From the cell containing the given text, extract its center point as (x, y) coordinate. 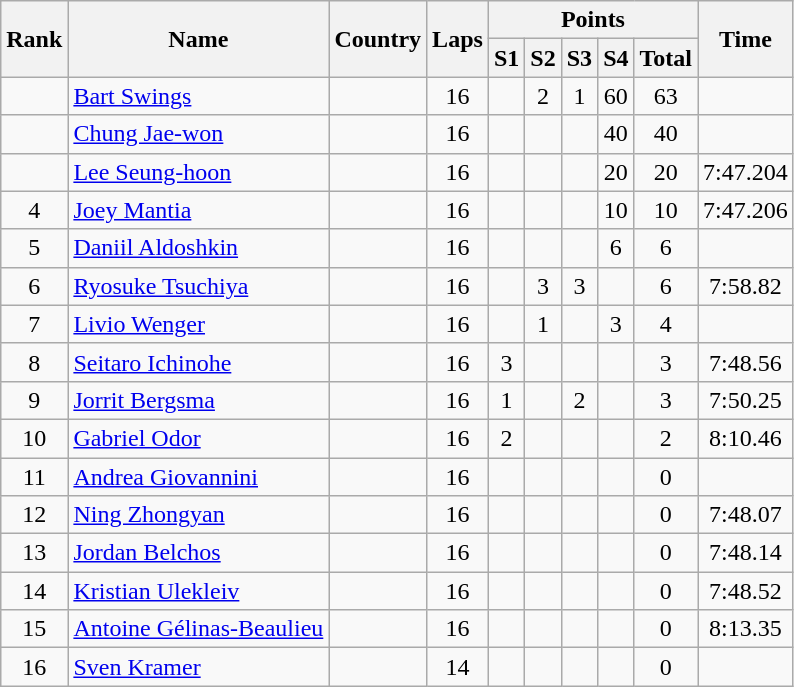
7:50.25 (746, 400)
7:58.82 (746, 286)
Total (666, 58)
7:48.52 (746, 591)
8:10.46 (746, 438)
Jorrit Bergsma (198, 400)
Andrea Giovannini (198, 477)
S2 (543, 58)
15 (34, 629)
Laps (458, 39)
8:13.35 (746, 629)
Sven Kramer (198, 667)
Daniil Aldoshkin (198, 248)
Ning Zhongyan (198, 515)
7:47.206 (746, 210)
7 (34, 324)
Joey Mantia (198, 210)
11 (34, 477)
Time (746, 39)
S3 (579, 58)
60 (616, 96)
Kristian Ulekleiv (198, 591)
7:47.204 (746, 172)
7:48.56 (746, 362)
Country (378, 39)
Points (592, 20)
Antoine Gélinas-Beaulieu (198, 629)
Name (198, 39)
Seitaro Ichinohe (198, 362)
63 (666, 96)
5 (34, 248)
9 (34, 400)
Jordan Belchos (198, 553)
7:48.14 (746, 553)
Bart Swings (198, 96)
Livio Wenger (198, 324)
Lee Seung-hoon (198, 172)
8 (34, 362)
S4 (616, 58)
S1 (506, 58)
Gabriel Odor (198, 438)
Ryosuke Tsuchiya (198, 286)
7:48.07 (746, 515)
12 (34, 515)
Rank (34, 39)
Chung Jae-won (198, 134)
13 (34, 553)
